Return [x, y] of the center of cell containing provided text 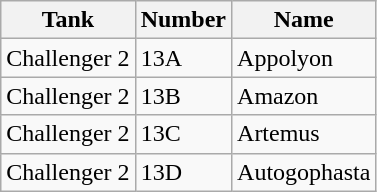
Autogophasta [304, 172]
Number [183, 20]
13B [183, 96]
Amazon [304, 96]
13C [183, 134]
Appolyon [304, 58]
13A [183, 58]
Tank [68, 20]
13D [183, 172]
Artemus [304, 134]
Name [304, 20]
